Locate the cell with the specified text and output its [x, y] center coordinate. 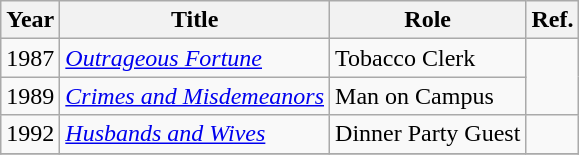
1992 [30, 134]
Dinner Party Guest [428, 134]
Year [30, 20]
1987 [30, 58]
Title [195, 20]
Tobacco Clerk [428, 58]
Role [428, 20]
Crimes and Misdemeanors [195, 96]
Man on Campus [428, 96]
Outrageous Fortune [195, 58]
Husbands and Wives [195, 134]
1989 [30, 96]
Ref. [552, 20]
